Locate the cell with the specified text and output its [X, Y] center coordinate. 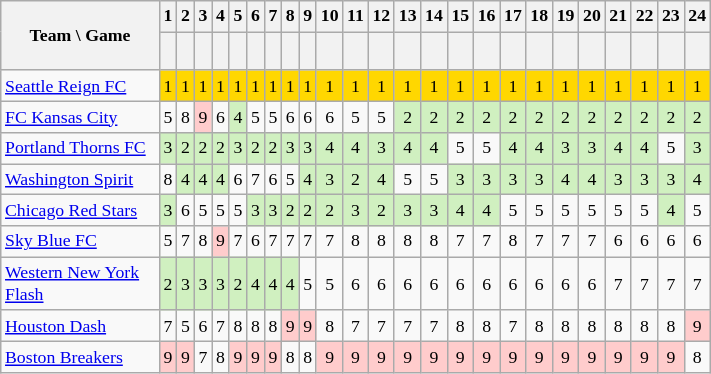
19 [565, 16]
11 [356, 16]
16 [486, 16]
Boston Breakers [80, 356]
Team \ Game [80, 36]
Houston Dash [80, 326]
18 [539, 16]
17 [513, 16]
Portland Thorns FC [80, 148]
24 [697, 16]
Seattle Reign FC [80, 86]
21 [618, 16]
13 [407, 16]
Western New York Flash [80, 284]
20 [592, 16]
Chicago Red Stars [80, 210]
Sky Blue FC [80, 242]
15 [460, 16]
14 [434, 16]
22 [644, 16]
23 [671, 16]
FC Kansas City [80, 116]
12 [381, 16]
Washington Spirit [80, 178]
10 [329, 16]
